Capture the cell that displays the provided text and extract its (x, y) central coordinate. 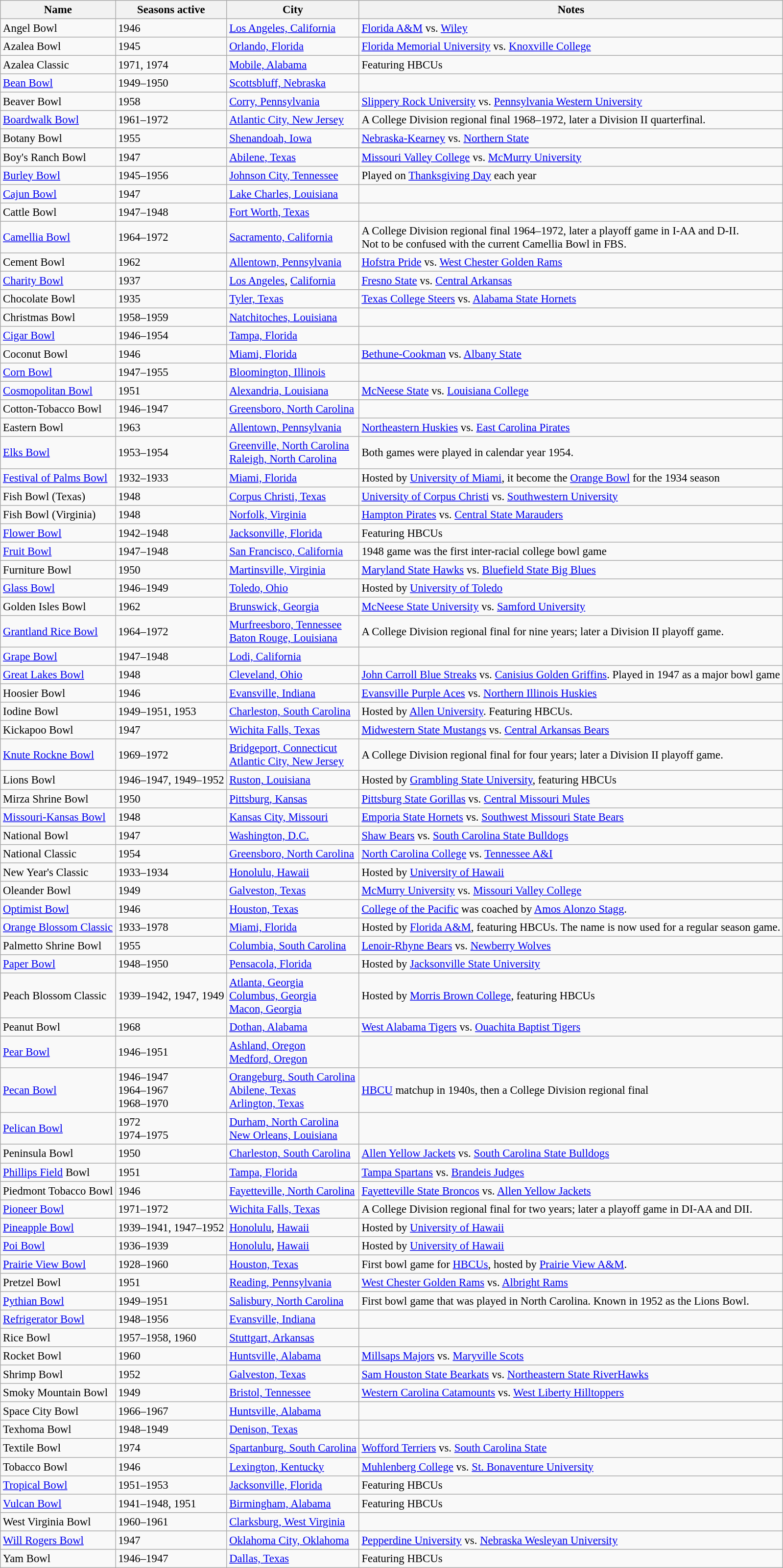
Hosted by University of Miami, it become the Orange Bowl for the 1934 season (571, 478)
Hosted by Florida A&M, featuring HBCUs. The name is now used for a regular season game. (571, 927)
1960 (171, 1356)
1932–1933 (171, 478)
Pear Bowl (58, 1052)
A College Division regional final for nine years; later a Division II playoff game. (571, 631)
Hosted by Grambling State University, featuring HBCUs (571, 780)
Shrimp Bowl (58, 1375)
Johnson City, Tennessee (293, 175)
1958 (171, 102)
Norfolk, Virginia (293, 514)
Fish Bowl (Texas) (58, 496)
Nebraska-Kearney vs. Northern State (571, 138)
Greenville, North CarolinaRaleigh, North Carolina (293, 453)
Peanut Bowl (58, 1027)
Elks Bowl (58, 453)
Coconut Bowl (58, 354)
Ashland, OregonMedford, Oregon (293, 1052)
1946–1947, 1949–1952 (171, 780)
Murfreesboro, TennesseeBaton Rouge, Louisiana (293, 631)
North Carolina College vs. Tennessee A&I (571, 853)
Pineapple Bowl (58, 1227)
Oleander Bowl (58, 891)
1960–1961 (171, 1522)
1928–1960 (171, 1264)
Brunswick, Georgia (293, 606)
Abilene, Texas (293, 157)
Poi Bowl (58, 1246)
1969–1972 (171, 755)
Pepperdine University vs. Nebraska Wesleyan University (571, 1540)
Grape Bowl (58, 657)
Midwestern State Mustangs vs. Central Arkansas Bears (571, 730)
Phillips Field Bowl (58, 1172)
Wofford Terriers vs. South Carolina State (571, 1448)
Kansas City, Missouri (293, 817)
Botany Bowl (58, 138)
Notes (571, 10)
Pittsburg, Kansas (293, 799)
Hampton Pirates vs. Central State Marauders (571, 514)
1953–1954 (171, 453)
1966–1967 (171, 1411)
Cosmopolitan Bowl (58, 391)
Allen Yellow Jackets vs. South Carolina State Bulldogs (571, 1154)
Pensacola, Florida (293, 964)
1948 game was the first inter-racial college bowl game (571, 552)
New Year's Classic (58, 872)
1951–1953 (171, 1485)
1948–1956 (171, 1319)
Bristol, Tennessee (293, 1393)
Texhoma Bowl (58, 1430)
1941–1948, 1951 (171, 1503)
1939–1942, 1947, 1949 (171, 996)
Martinsville, Virginia (293, 570)
Lexington, Kentucky (293, 1467)
1936–1939 (171, 1246)
West Virginia Bowl (58, 1522)
Cleveland, Ohio (293, 675)
Florida Memorial University vs. Knoxville College (571, 46)
Azalea Classic (58, 65)
Hosted by Morris Brown College, featuring HBCUs (571, 996)
1957–1958, 1960 (171, 1338)
Mirza Shrine Bowl (58, 799)
Maryland State Hawks vs. Bluefield State Big Blues (571, 570)
Charity Bowl (58, 280)
Hosted by Allen University. Featuring HBCUs. (571, 712)
1949–1950 (171, 83)
Tyler, Texas (293, 299)
HBCU matchup in 1940s, then a College Division regional final (571, 1090)
1947–1955 (171, 372)
Fort Worth, Texas (293, 212)
Fayetteville State Broncos vs. Allen Yellow Jackets (571, 1191)
Rocket Bowl (58, 1356)
Corry, Pennsylvania (293, 102)
Textile Bowl (58, 1448)
Millsaps Majors vs. Maryville Scots (571, 1356)
Lenoir-Rhyne Bears vs. Newberry Wolves (571, 945)
Denison, Texas (293, 1430)
Florida A&M vs. Wiley (571, 28)
First bowl game for HBCUs, hosted by Prairie View A&M. (571, 1264)
Hosted by University of Toledo (571, 588)
Missouri-Kansas Bowl (58, 817)
Orlando, Florida (293, 46)
Knute Rockne Bowl (58, 755)
1949–1951 (171, 1301)
1939–1941, 1947–1952 (171, 1227)
First bowl game that was played in North Carolina. Known in 1952 as the Lions Bowl. (571, 1301)
Lions Bowl (58, 780)
University of Corpus Christi vs. Southwestern University (571, 496)
Orange Blossom Classic (58, 927)
Burley Bowl (58, 175)
Peninsula Bowl (58, 1154)
John Carroll Blue Streaks vs. Canisius Golden Griffins. Played in 1947 as a major bowl game (571, 675)
College of the Pacific was coached by Amos Alonzo Stagg. (571, 909)
Missouri Valley College vs. McMurry University (571, 157)
Both games were played in calendar year 1954. (571, 453)
A College Division regional final for four years; later a Division II playoff game. (571, 755)
Angel Bowl (58, 28)
Bean Bowl (58, 83)
A College Division regional final 1964–1972, later a playoff game in I-AA and D-II.Not to be confused with the current Camellia Bowl in FBS. (571, 237)
1946–1954 (171, 336)
1948–1950 (171, 964)
A College Division regional final for two years; later a playoff game in DI-AA and DII. (571, 1209)
Durham, North CarolinaNew Orleans, Louisiana (293, 1129)
1933–1934 (171, 872)
Tropical Bowl (58, 1485)
National Classic (58, 853)
Western Carolina Catamounts vs. West Liberty Hilltoppers (571, 1393)
McNeese State vs. Louisiana College (571, 391)
Clarksburg, West Virginia (293, 1522)
Cotton-Tobacco Bowl (58, 409)
West Chester Golden Rams vs. Albright Rams (571, 1283)
Mobile, Alabama (293, 65)
Tampa Spartans vs. Brandeis Judges (571, 1172)
Emporia State Hornets vs. Southwest Missouri State Bears (571, 817)
Salisbury, North Carolina (293, 1301)
Grantland Rice Bowl (58, 631)
Slippery Rock University vs. Pennsylvania Western University (571, 102)
San Francisco, California (293, 552)
Refrigerator Bowl (58, 1319)
1933–1978 (171, 927)
Cigar Bowl (58, 336)
Corpus Christi, Texas (293, 496)
A College Division regional final 1968–1972, later a Division II quarterfinal. (571, 120)
Dallas, Texas (293, 1559)
Sacramento, California (293, 237)
1945 (171, 46)
Scottsbluff, Nebraska (293, 83)
Seasons active (171, 10)
Cement Bowl (58, 262)
Palmetto Shrine Bowl (58, 945)
Hoosier Bowl (58, 693)
Pretzel Bowl (58, 1283)
Muhlenberg College vs. St. Bonaventure University (571, 1467)
West Alabama Tigers vs. Ouachita Baptist Tigers (571, 1027)
1935 (171, 299)
1952 (171, 1375)
1946–19471964–19671968–1970 (171, 1090)
Spartanburg, South Carolina (293, 1448)
1942–1948 (171, 533)
1945–1956 (171, 175)
Shenandoah, Iowa (293, 138)
Orangeburg, South CarolinaAbilene, TexasArlington, Texas (293, 1090)
Bridgeport, ConnecticutAtlantic City, New Jersey (293, 755)
Birmingham, Alabama (293, 1503)
1971, 1974 (171, 65)
1963 (171, 428)
Hosted by Jacksonville State University (571, 964)
1949–1951, 1953 (171, 712)
1971–1972 (171, 1209)
Christmas Bowl (58, 317)
Columbia, South Carolina (293, 945)
Dothan, Alabama (293, 1027)
1954 (171, 853)
Will Rogers Bowl (58, 1540)
Great Lakes Bowl (58, 675)
Atlanta, GeorgiaColumbus, GeorgiaMacon, Georgia (293, 996)
Reading, Pennsylvania (293, 1283)
Vulcan Bowl (58, 1503)
Pecan Bowl (58, 1090)
Fruit Bowl (58, 552)
Peach Blossom Classic (58, 996)
Piedmont Tobacco Bowl (58, 1191)
Boardwalk Bowl (58, 120)
Bloomington, Illinois (293, 372)
Evansville Purple Aces vs. Northern Illinois Huskies (571, 693)
1946–1951 (171, 1052)
1968 (171, 1027)
McNeese State University vs. Samford University (571, 606)
Alexandria, Louisiana (293, 391)
Washington, D.C. (293, 835)
1948–1949 (171, 1430)
Name (58, 10)
Iodine Bowl (58, 712)
Cattle Bowl (58, 212)
City (293, 10)
Bethune-Cookman vs. Albany State (571, 354)
Played on Thanksgiving Day each year (571, 175)
Shaw Bears vs. South Carolina State Bulldogs (571, 835)
Natchitoches, Louisiana (293, 317)
Northeastern Huskies vs. East Carolina Pirates (571, 428)
Space City Bowl (58, 1411)
Kickapoo Bowl (58, 730)
Cajun Bowl (58, 194)
Ruston, Louisiana (293, 780)
Tobacco Bowl (58, 1467)
Paper Bowl (58, 964)
Corn Bowl (58, 372)
Fayetteville, North Carolina (293, 1191)
McMurry University vs. Missouri Valley College (571, 891)
Pythian Bowl (58, 1301)
Stuttgart, Arkansas (293, 1338)
Chocolate Bowl (58, 299)
1961–1972 (171, 120)
1958–1959 (171, 317)
Lodi, California (293, 657)
Prairie View Bowl (58, 1264)
National Bowl (58, 835)
Yam Bowl (58, 1559)
Texas College Steers vs. Alabama State Hornets (571, 299)
Atlantic City, New Jersey (293, 120)
Pelican Bowl (58, 1129)
1937 (171, 280)
Festival of Palms Bowl (58, 478)
Beaver Bowl (58, 102)
Smoky Mountain Bowl (58, 1393)
1974 (171, 1448)
Hofstra Pride vs. West Chester Golden Rams (571, 262)
Toledo, Ohio (293, 588)
19721974–1975 (171, 1129)
1946–1949 (171, 588)
Camellia Bowl (58, 237)
Fish Bowl (Virginia) (58, 514)
Glass Bowl (58, 588)
Fresno State vs. Central Arkansas (571, 280)
Lake Charles, Louisiana (293, 194)
Rice Bowl (58, 1338)
Flower Bowl (58, 533)
Azalea Bowl (58, 46)
Sam Houston State Bearkats vs. Northeastern State RiverHawks (571, 1375)
Oklahoma City, Oklahoma (293, 1540)
Pittsburg State Gorillas vs. Central Missouri Mules (571, 799)
Golden Isles Bowl (58, 606)
Eastern Bowl (58, 428)
Furniture Bowl (58, 570)
Pioneer Bowl (58, 1209)
Optimist Bowl (58, 909)
Boy's Ranch Bowl (58, 157)
